Return [X, Y] of the center of cell containing provided text 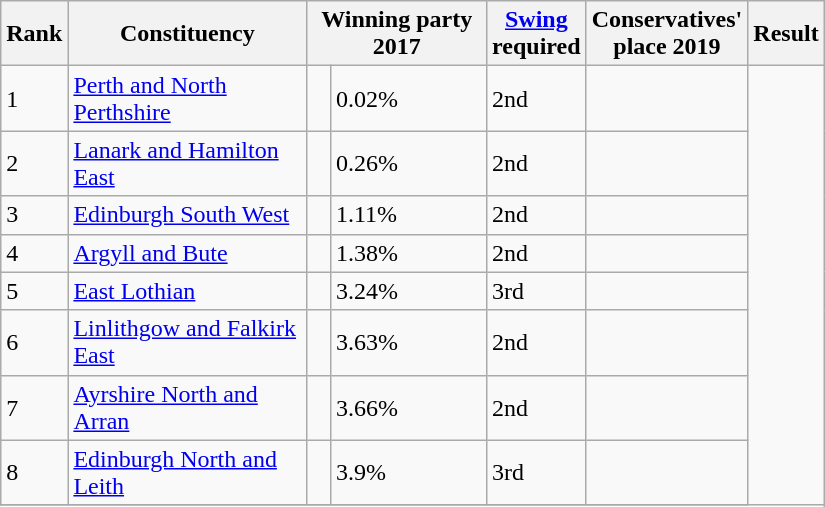
Constituency [188, 34]
3 [34, 215]
6 [34, 342]
1.38% [408, 253]
East Lothian [188, 291]
Swingrequired [537, 34]
4 [34, 253]
1.11% [408, 215]
Linlithgow and Falkirk East [188, 342]
Conservatives'place 2019 [667, 34]
8 [34, 472]
7 [34, 408]
3.24% [408, 291]
0.02% [408, 98]
2 [34, 164]
0.26% [408, 164]
Ayrshire North and Arran [188, 408]
Result [786, 34]
Lanark and Hamilton East [188, 164]
Perth and North Perthshire [188, 98]
1 [34, 98]
Edinburgh North and Leith [188, 472]
Rank [34, 34]
Winning party 2017 [397, 34]
Edinburgh South West [188, 215]
3.9% [408, 472]
3.66% [408, 408]
3.63% [408, 342]
5 [34, 291]
Argyll and Bute [188, 253]
